Pinpoint the cell where the given text exists, returning its [x, y] midpoint coordinate. 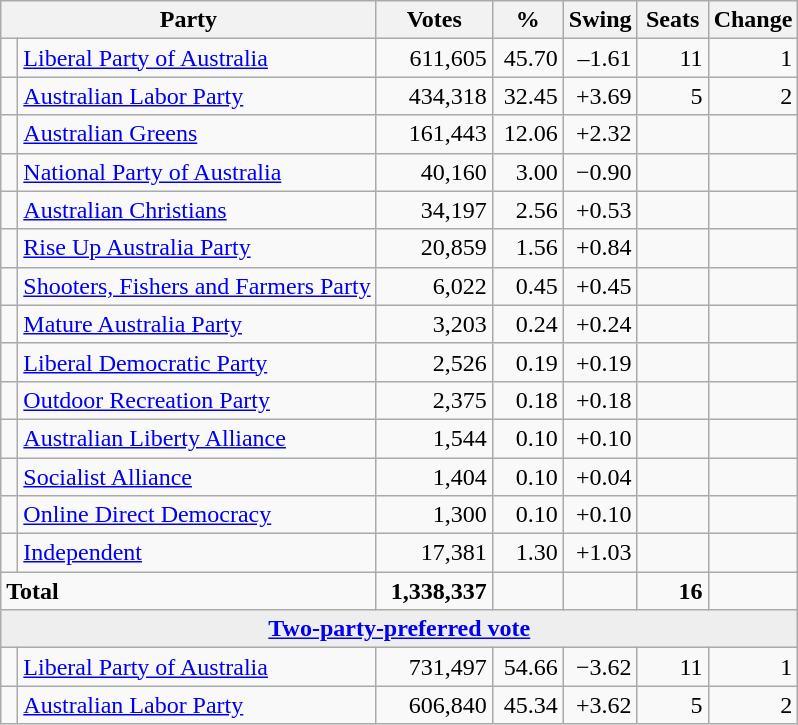
Swing [600, 20]
+0.19 [600, 362]
Outdoor Recreation Party [197, 400]
2,526 [434, 362]
3.00 [528, 172]
+3.62 [600, 705]
1,544 [434, 438]
12.06 [528, 134]
–1.61 [600, 58]
20,859 [434, 248]
1.56 [528, 248]
2.56 [528, 210]
1,404 [434, 477]
Mature Australia Party [197, 324]
731,497 [434, 667]
0.19 [528, 362]
Independent [197, 553]
+0.24 [600, 324]
3,203 [434, 324]
2,375 [434, 400]
0.24 [528, 324]
6,022 [434, 286]
+0.18 [600, 400]
611,605 [434, 58]
Total [188, 591]
16 [672, 591]
434,318 [434, 96]
Change [753, 20]
34,197 [434, 210]
+3.69 [600, 96]
−3.62 [600, 667]
40,160 [434, 172]
−0.90 [600, 172]
Australian Christians [197, 210]
+0.53 [600, 210]
0.18 [528, 400]
32.45 [528, 96]
17,381 [434, 553]
+0.04 [600, 477]
45.70 [528, 58]
45.34 [528, 705]
Party [188, 20]
0.45 [528, 286]
1,300 [434, 515]
Shooters, Fishers and Farmers Party [197, 286]
% [528, 20]
Socialist Alliance [197, 477]
Rise Up Australia Party [197, 248]
+0.84 [600, 248]
Votes [434, 20]
54.66 [528, 667]
+1.03 [600, 553]
Liberal Democratic Party [197, 362]
Online Direct Democracy [197, 515]
1.30 [528, 553]
Australian Liberty Alliance [197, 438]
+2.32 [600, 134]
Seats [672, 20]
161,443 [434, 134]
Two-party-preferred vote [400, 629]
Australian Greens [197, 134]
1,338,337 [434, 591]
+0.45 [600, 286]
National Party of Australia [197, 172]
606,840 [434, 705]
